For the text-containing cell, return its midpoint in (X, Y) coordinate format. 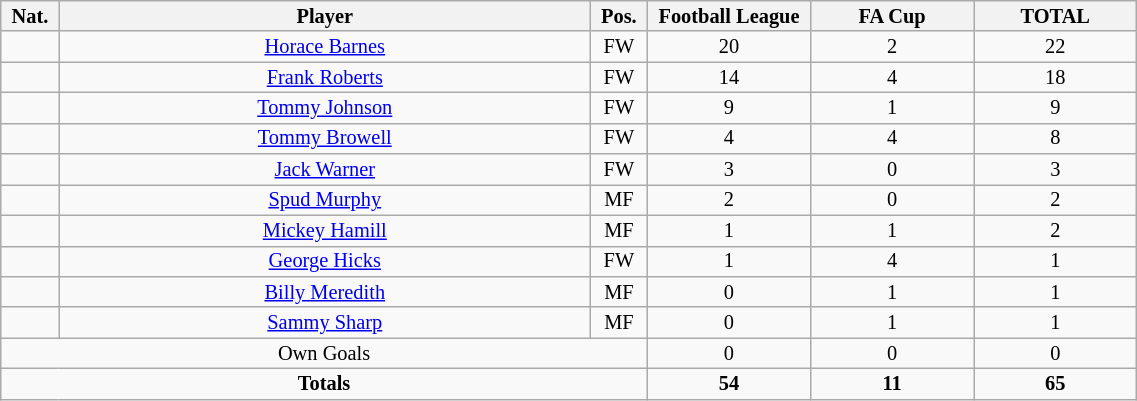
11 (892, 384)
Mickey Hamill (324, 230)
TOTAL (1056, 16)
Player (324, 16)
18 (1056, 78)
Tommy Browell (324, 138)
Jack Warner (324, 170)
8 (1056, 138)
22 (1056, 46)
Spud Murphy (324, 200)
20 (728, 46)
George Hicks (324, 262)
Pos. (618, 16)
Billy Meredith (324, 292)
Own Goals (324, 354)
65 (1056, 384)
Totals (324, 384)
Sammy Sharp (324, 322)
54 (728, 384)
Frank Roberts (324, 78)
FA Cup (892, 16)
Horace Barnes (324, 46)
Tommy Johnson (324, 108)
Football League (728, 16)
Nat. (30, 16)
14 (728, 78)
